Return (X, Y) of the center of cell containing provided text 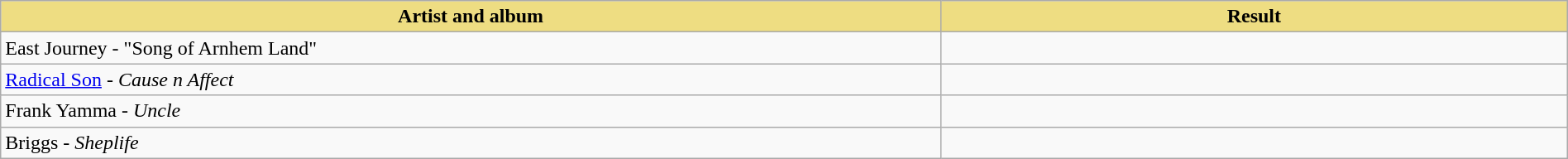
Artist and album (471, 17)
East Journey - "Song of Arnhem Land" (471, 48)
Result (1254, 17)
Radical Son - Cause n Affect (471, 79)
Briggs - Sheplife (471, 142)
Frank Yamma - Uncle (471, 111)
